Scan for the cell matching the given text and deliver its (X, Y) coordinate at center. 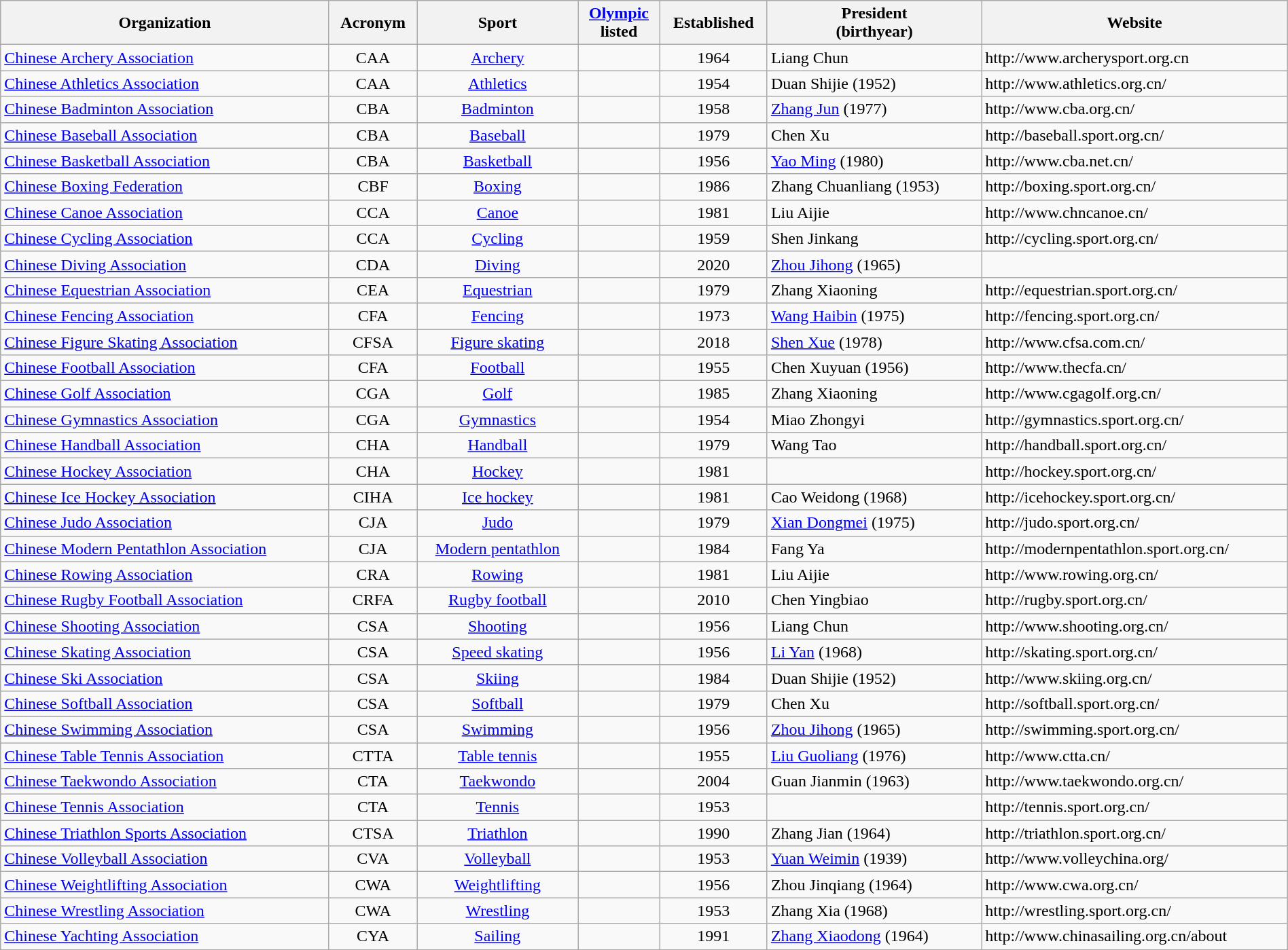
CTTA (373, 756)
Chinese Yachting Association (164, 936)
Wang Tao (874, 445)
1991 (713, 936)
Shooting (497, 626)
CRA (373, 574)
Chinese Equestrian Association (164, 290)
1986 (713, 187)
Sailing (497, 936)
Figure skating (497, 342)
http://fencing.sport.org.cn/ (1134, 316)
Sport (497, 23)
Liu Guoliang (1976) (874, 756)
Chinese Fencing Association (164, 316)
http://wrestling.sport.org.cn/ (1134, 911)
Triathlon (497, 833)
http://cycling.sport.org.cn/ (1134, 238)
Li Yan (1968) (874, 652)
Zhang Chuanliang (1953) (874, 187)
Canoe (497, 213)
Speed skating (497, 652)
2018 (713, 342)
President(birthyear) (874, 23)
Modern pentathlon (497, 549)
Athletics (497, 84)
Zhang Jian (1964) (874, 833)
Yuan Weimin (1939) (874, 859)
http://www.cba.org.cn/ (1134, 109)
Chinese Rugby Football Association (164, 600)
CIHA (373, 497)
http://www.cgagolf.org.cn/ (1134, 394)
http://equestrian.sport.org.cn/ (1134, 290)
Chinese Figure Skating Association (164, 342)
Chinese Ice Hockey Association (164, 497)
http://www.ctta.cn/ (1134, 756)
Chinese Canoe Association (164, 213)
http://www.volleychina.org/ (1134, 859)
Chinese Gymnastics Association (164, 420)
Chinese Softball Association (164, 704)
Chinese Weightlifting Association (164, 885)
Chinese Boxing Federation (164, 187)
http://rugby.sport.org.cn/ (1134, 600)
Wang Haibin (1975) (874, 316)
Equestrian (497, 290)
Chinese Triathlon Sports Association (164, 833)
http://www.skiing.org.cn/ (1134, 678)
Fencing (497, 316)
CFSA (373, 342)
Baseball (497, 135)
Yao Ming (1980) (874, 161)
Weightlifting (497, 885)
Zhang Jun (1977) (874, 109)
Golf (497, 394)
http://www.chinasailing.org.cn/about (1134, 936)
1959 (713, 238)
Zhang Xiaodong (1964) (874, 936)
Organization (164, 23)
2010 (713, 600)
1985 (713, 394)
1973 (713, 316)
Chen Xuyuan (1956) (874, 368)
CVA (373, 859)
http://www.chncanoe.cn/ (1134, 213)
2004 (713, 782)
Chinese Diving Association (164, 264)
Chinese Archery Association (164, 58)
Badminton (497, 109)
http://tennis.sport.org.cn/ (1134, 807)
http://triathlon.sport.org.cn/ (1134, 833)
Chinese Tennis Association (164, 807)
http://gymnastics.sport.org.cn/ (1134, 420)
Swimming (497, 729)
1958 (713, 109)
Basketball (497, 161)
Chinese Volleyball Association (164, 859)
Guan Jianmin (1963) (874, 782)
http://www.cwa.org.cn/ (1134, 885)
http://www.shooting.org.cn/ (1134, 626)
2020 (713, 264)
CBF (373, 187)
Hockey (497, 471)
Wrestling (497, 911)
http://boxing.sport.org.cn/ (1134, 187)
Chinese Swimming Association (164, 729)
Rowing (497, 574)
Chinese Hockey Association (164, 471)
1964 (713, 58)
Chinese Athletics Association (164, 84)
Volleyball (497, 859)
Cao Weidong (1968) (874, 497)
Chinese Football Association (164, 368)
http://www.cba.net.cn/ (1134, 161)
Chinese Modern Pentathlon Association (164, 549)
Taekwondo (497, 782)
Olympiclisted (620, 23)
Handball (497, 445)
Football (497, 368)
Tennis (497, 807)
Fang Ya (874, 549)
Xian Dongmei (1975) (874, 523)
Chinese Cycling Association (164, 238)
Diving (497, 264)
http://softball.sport.org.cn/ (1134, 704)
http://www.cfsa.com.cn/ (1134, 342)
http://skating.sport.org.cn/ (1134, 652)
Ice hockey (497, 497)
Shen Xue (1978) (874, 342)
Zhang Xia (1968) (874, 911)
Chinese Judo Association (164, 523)
Chinese Wrestling Association (164, 911)
Cycling (497, 238)
Chinese Golf Association (164, 394)
Boxing (497, 187)
http://swimming.sport.org.cn/ (1134, 729)
http://judo.sport.org.cn/ (1134, 523)
CRFA (373, 600)
Chinese Baseball Association (164, 135)
http://hockey.sport.org.cn/ (1134, 471)
Rugby football (497, 600)
Chinese Rowing Association (164, 574)
http://www.thecfa.cn/ (1134, 368)
Gymnastics (497, 420)
Chinese Table Tennis Association (164, 756)
Miao Zhongyi (874, 420)
Archery (497, 58)
Judo (497, 523)
Website (1134, 23)
Chen Yingbiao (874, 600)
Table tennis (497, 756)
CDA (373, 264)
Chinese Taekwondo Association (164, 782)
Skiing (497, 678)
http://www.taekwondo.org.cn/ (1134, 782)
Chinese Badminton Association (164, 109)
Chinese Handball Association (164, 445)
http://www.athletics.org.cn/ (1134, 84)
Zhou Jinqiang (1964) (874, 885)
http://handball.sport.org.cn/ (1134, 445)
Chinese Shooting Association (164, 626)
http://www.archerysport.org.cn (1134, 58)
Shen Jinkang (874, 238)
http://modernpentathlon.sport.org.cn/ (1134, 549)
Established (713, 23)
CTSA (373, 833)
CEA (373, 290)
Chinese Ski Association (164, 678)
Chinese Basketball Association (164, 161)
http://icehockey.sport.org.cn/ (1134, 497)
Chinese Skating Association (164, 652)
1990 (713, 833)
http://baseball.sport.org.cn/ (1134, 135)
http://www.rowing.org.cn/ (1134, 574)
Acronym (373, 23)
CYA (373, 936)
Softball (497, 704)
